Identify which cell holds the provided text, then report its (x, y) central coordinate. 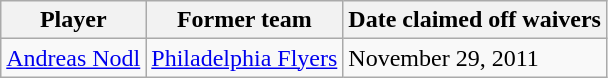
November 29, 2011 (475, 58)
Former team (244, 20)
Date claimed off waivers (475, 20)
Andreas Nodl (74, 58)
Philadelphia Flyers (244, 58)
Player (74, 20)
